Output the [X, Y] coordinate of the center of the cell containing the given text.  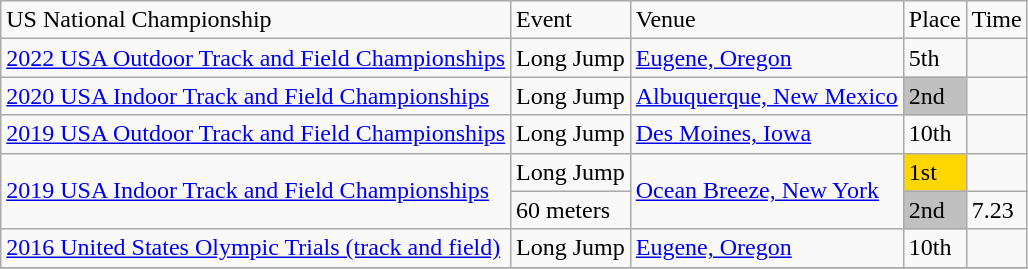
60 meters [571, 210]
7.23 [996, 210]
2020 USA Indoor Track and Field Championships [256, 96]
Event [571, 20]
Place [934, 20]
2019 USA Outdoor Track and Field Championships [256, 134]
Ocean Breeze, New York [766, 191]
2016 United States Olympic Trials (track and field) [256, 248]
5th [934, 58]
Albuquerque, New Mexico [766, 96]
2022 USA Outdoor Track and Field Championships [256, 58]
US National Championship [256, 20]
Des Moines, Iowa [766, 134]
2019 USA Indoor Track and Field Championships [256, 191]
Time [996, 20]
1st [934, 172]
Venue [766, 20]
